Scan for the cell matching the given text and deliver its (x, y) coordinate at center. 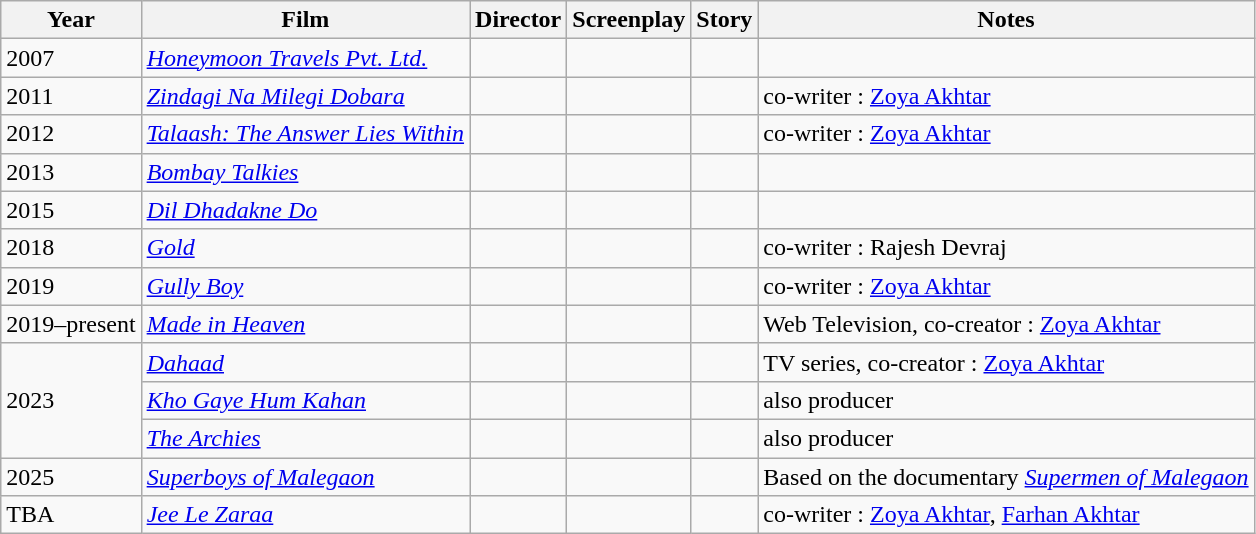
2011 (71, 96)
2019 (71, 286)
2012 (71, 134)
Kho Gaye Hum Kahan (305, 400)
Director (518, 20)
Made in Heaven (305, 324)
The Archies (305, 438)
TBA (71, 515)
Honeymoon Travels Pvt. Ltd. (305, 58)
Story (724, 20)
2019–present (71, 324)
2023 (71, 400)
Film (305, 20)
Bombay Talkies (305, 172)
2025 (71, 477)
Jee Le Zaraa (305, 515)
Gold (305, 248)
Zindagi Na Milegi Dobara (305, 96)
2015 (71, 210)
co-writer : Rajesh Devraj (1006, 248)
2007 (71, 58)
Web Television, co-creator : Zoya Akhtar (1006, 324)
Screenplay (629, 20)
Gully Boy (305, 286)
Notes (1006, 20)
Dahaad (305, 362)
Based on the documentary Supermen of Malegaon (1006, 477)
Talaash: The Answer Lies Within (305, 134)
Year (71, 20)
Superboys of Malegaon (305, 477)
2013 (71, 172)
TV series, co-creator : Zoya Akhtar (1006, 362)
2018 (71, 248)
co-writer : Zoya Akhtar, Farhan Akhtar (1006, 515)
Dil Dhadakne Do (305, 210)
